Provide the [x, y] coordinate of the cell's center where the given text is located.  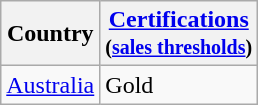
Country [50, 34]
Gold [179, 85]
Certifications(sales thresholds) [179, 34]
Australia [50, 85]
